Identify which cell holds the provided text, then report its [x, y] central coordinate. 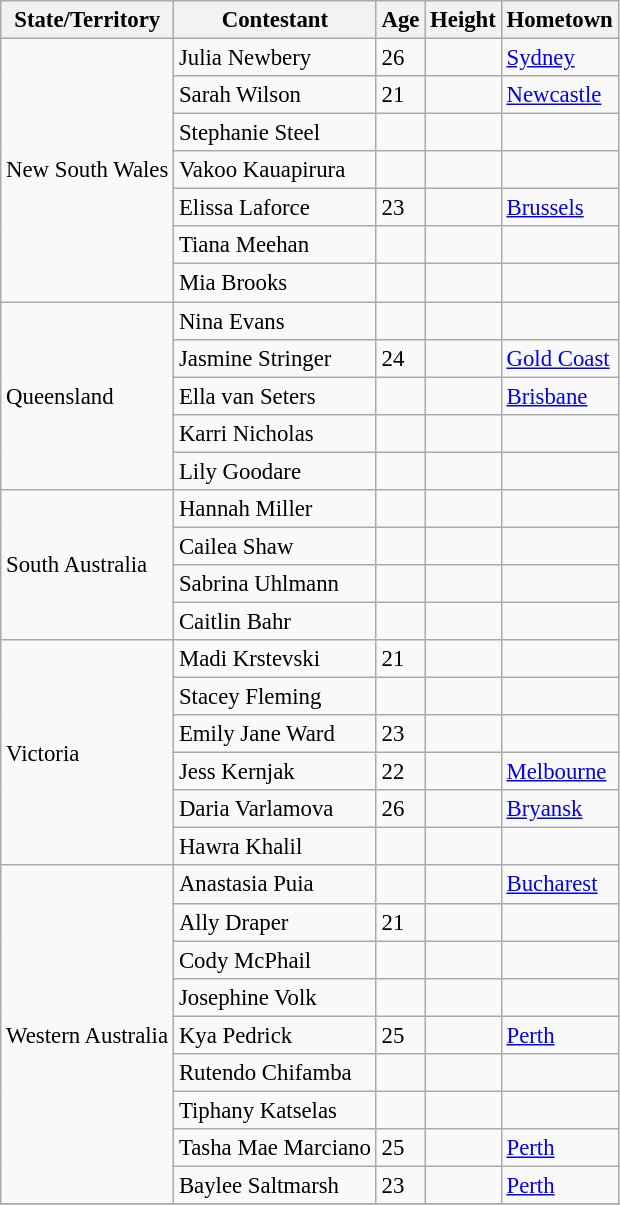
Nina Evans [276, 321]
Tiphany Katselas [276, 1110]
Sabrina Uhlmann [276, 584]
Height [463, 20]
Caitlin Bahr [276, 621]
Rutendo Chifamba [276, 1073]
Newcastle [560, 95]
Stacey Fleming [276, 697]
Daria Varlamova [276, 809]
Melbourne [560, 772]
Mia Brooks [276, 283]
Julia Newbery [276, 58]
Bryansk [560, 809]
Brisbane [560, 396]
Brussels [560, 208]
Kya Pedrick [276, 1035]
Lily Goodare [276, 471]
Western Australia [88, 1035]
Victoria [88, 753]
Contestant [276, 20]
Vakoo Kauapirura [276, 170]
Sydney [560, 58]
22 [400, 772]
Stephanie Steel [276, 133]
Cailea Shaw [276, 546]
24 [400, 358]
Tiana Meehan [276, 245]
Karri Nicholas [276, 433]
Bucharest [560, 885]
Jasmine Stringer [276, 358]
New South Wales [88, 170]
Anastasia Puia [276, 885]
Sarah Wilson [276, 95]
Hometown [560, 20]
Madi Krstevski [276, 659]
Baylee Saltmarsh [276, 1185]
Josephine Volk [276, 997]
Jess Kernjak [276, 772]
Queensland [88, 396]
Hawra Khalil [276, 847]
Emily Jane Ward [276, 734]
Hannah Miller [276, 509]
Age [400, 20]
Ally Draper [276, 922]
Elissa Laforce [276, 208]
Tasha Mae Marciano [276, 1148]
State/Territory [88, 20]
Ella van Seters [276, 396]
South Australia [88, 565]
Gold Coast [560, 358]
Cody McPhail [276, 960]
